Provide the (x, y) coordinate of the cell's center where the given text is located.  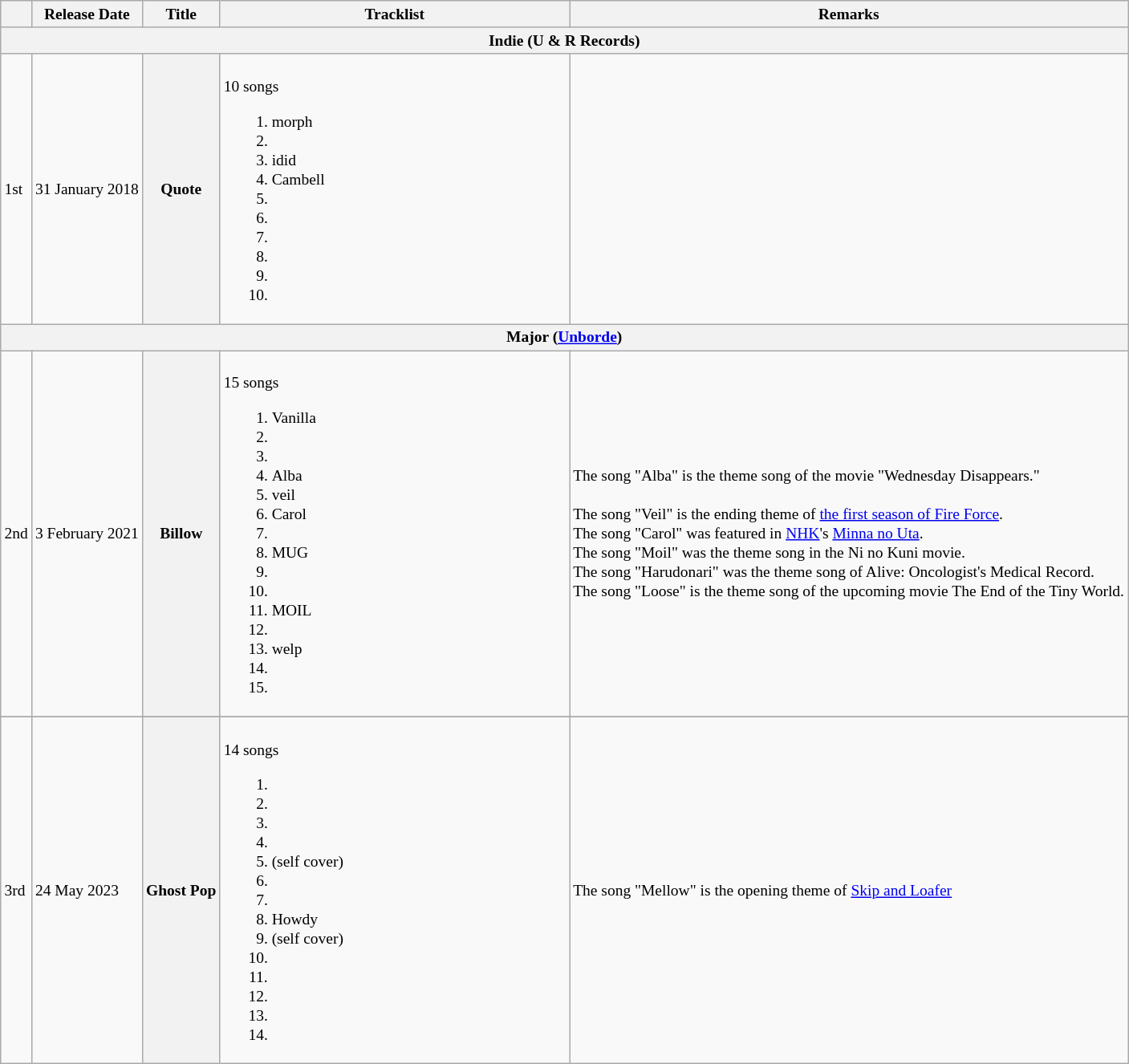
24 May 2023 (87, 890)
31 January 2018 (87, 189)
Title (181, 14)
3 February 2021 (87, 534)
The song "Mellow" is the opening theme of Skip and Loafer (849, 890)
Tracklist (395, 14)
Remarks (849, 14)
Quote (181, 189)
Major (Unborde) (565, 337)
2nd (16, 534)
Indie (U & R Records) (565, 40)
10 songsmorphididCambell (395, 189)
Billow (181, 534)
3rd (16, 890)
1st (16, 189)
14 songs (self cover)Howdy (self cover) (395, 890)
Ghost Pop (181, 890)
15 songsVanillaAlbaveilCarolMUGMOILwelp (395, 534)
Release Date (87, 14)
